Determine the (x, y) coordinate at the center of the cell enclosing the given text.  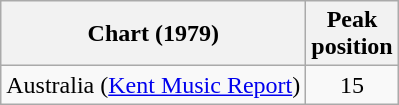
15 (352, 85)
Australia (Kent Music Report) (154, 85)
Peakposition (352, 34)
Chart (1979) (154, 34)
